Capture the cell that displays the provided text and extract its [X, Y] central coordinate. 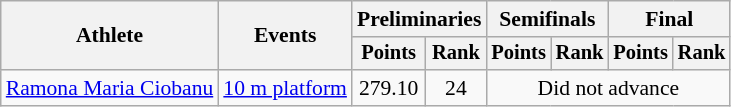
Semifinals [547, 19]
Events [285, 36]
10 m platform [285, 88]
Final [669, 19]
Preliminaries [419, 19]
Did not advance [608, 88]
279.10 [389, 88]
Ramona Maria Ciobanu [110, 88]
24 [456, 88]
Athlete [110, 36]
